Output the (X, Y) coordinate of the center of the cell containing the given text.  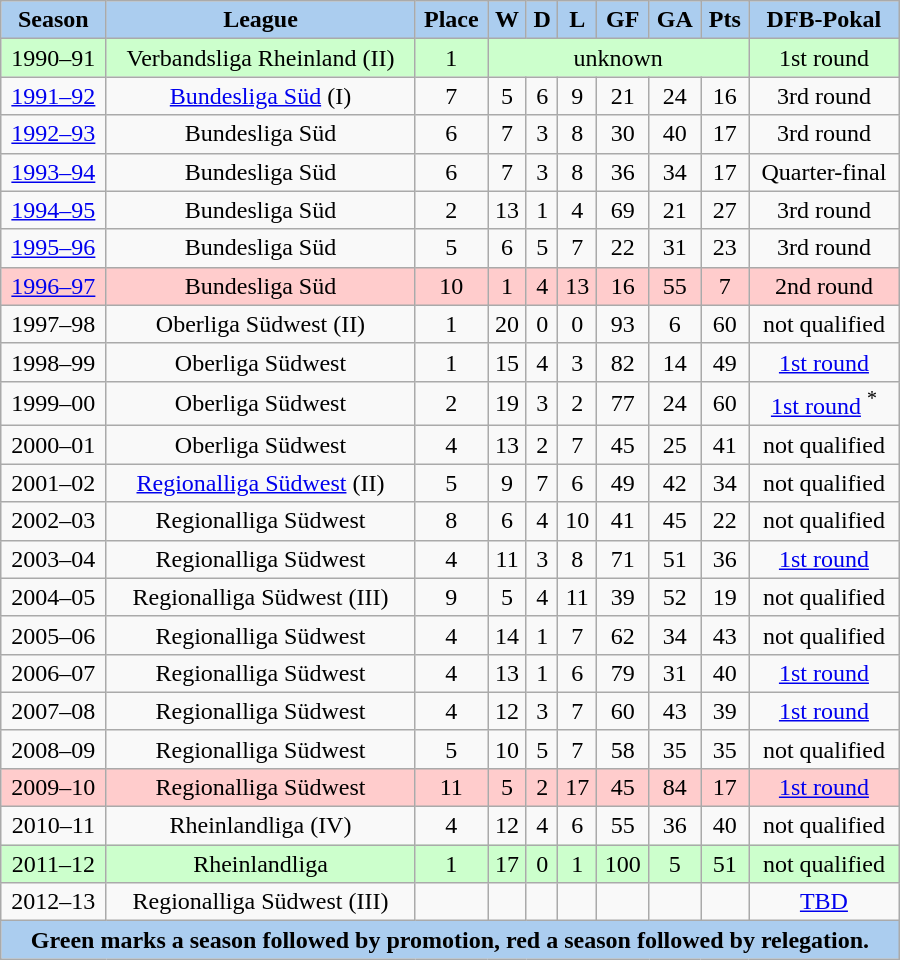
2001–02 (54, 483)
1998–99 (54, 362)
2004–05 (54, 597)
League (260, 20)
2006–07 (54, 673)
2008–09 (54, 749)
1996–97 (54, 286)
1992–93 (54, 134)
58 (623, 749)
42 (675, 483)
Pts (725, 20)
82 (623, 362)
30 (623, 134)
15 (508, 362)
1991–92 (54, 96)
Regionalliga Südwest (II) (260, 483)
2003–04 (54, 559)
23 (725, 248)
1st round * (824, 404)
Rheinlandliga (IV) (260, 826)
2005–06 (54, 635)
2nd round (824, 286)
2002–03 (54, 521)
1994–95 (54, 210)
25 (675, 445)
Place (452, 20)
52 (675, 597)
TBD (824, 902)
84 (675, 787)
1999–00 (54, 404)
D (542, 20)
79 (623, 673)
GF (623, 20)
1990–91 (54, 58)
Green marks a season followed by promotion, red a season followed by relegation. (450, 940)
1997–98 (54, 324)
GA (675, 20)
93 (623, 324)
20 (508, 324)
Verbandsliga Rheinland (II) (260, 58)
69 (623, 210)
2012–13 (54, 902)
Quarter-final (824, 172)
1993–94 (54, 172)
2011–12 (54, 864)
Bundesliga Süd (I) (260, 96)
L (578, 20)
W (508, 20)
27 (725, 210)
62 (623, 635)
1995–96 (54, 248)
71 (623, 559)
unknown (618, 58)
2010–11 (54, 826)
100 (623, 864)
DFB-Pokal (824, 20)
2000–01 (54, 445)
Oberliga Südwest (II) (260, 324)
77 (623, 404)
2007–08 (54, 711)
2009–10 (54, 787)
Season (54, 20)
Rheinlandliga (260, 864)
